Extract the [x, y] coordinate from the center of the cell holding the provided text.  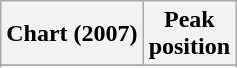
Peakposition [189, 34]
Chart (2007) [72, 34]
